Extract the (X, Y) coordinate from the center of the cell holding the provided text.  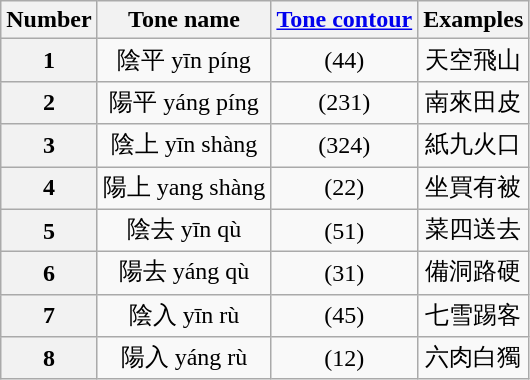
陽上 yang shàng (184, 188)
4 (49, 188)
天空飛山 (474, 60)
紙九火口 (474, 146)
南來田皮 (474, 102)
Tone contour (344, 20)
8 (49, 358)
陽入 yáng rù (184, 358)
陰去 yīn qù (184, 230)
七雪踢客 (474, 316)
7 (49, 316)
陽平 yáng píng (184, 102)
坐買有被 (474, 188)
(22) (344, 188)
6 (49, 274)
(44) (344, 60)
(12) (344, 358)
Number (49, 20)
Tone name (184, 20)
2 (49, 102)
陰上 yīn shàng (184, 146)
(51) (344, 230)
(45) (344, 316)
3 (49, 146)
備洞路硬 (474, 274)
Examples (474, 20)
(324) (344, 146)
陰平 yīn píng (184, 60)
1 (49, 60)
5 (49, 230)
六肉白獨 (474, 358)
(31) (344, 274)
菜四送去 (474, 230)
(231) (344, 102)
陰入 yīn rù (184, 316)
陽去 yáng qù (184, 274)
